Determine the (X, Y) coordinate at the center of the cell enclosing the given text.  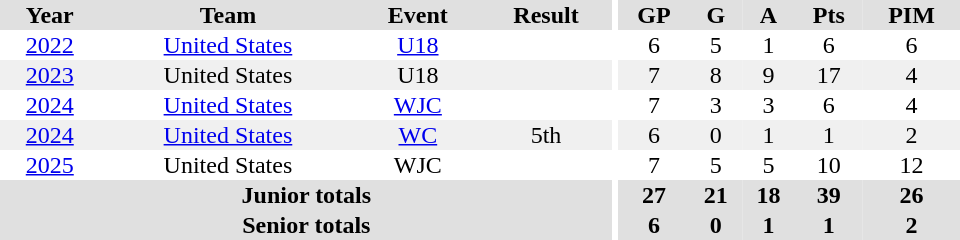
Senior totals (306, 225)
26 (912, 195)
2025 (50, 165)
9 (768, 75)
WC (418, 135)
Junior totals (306, 195)
10 (829, 165)
39 (829, 195)
A (768, 15)
27 (654, 195)
21 (716, 195)
Event (418, 15)
G (716, 15)
17 (829, 75)
18 (768, 195)
2022 (50, 45)
2023 (50, 75)
12 (912, 165)
GP (654, 15)
8 (716, 75)
5th (546, 135)
Team (228, 15)
Year (50, 15)
Pts (829, 15)
PIM (912, 15)
Result (546, 15)
